Determine the (X, Y) coordinate at the center of the cell enclosing the given text.  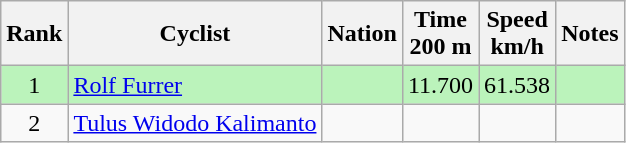
Rolf Furrer (195, 85)
Cyclist (195, 34)
61.538 (518, 85)
Nation (362, 34)
Time200 m (440, 34)
Notes (590, 34)
Tulus Widodo Kalimanto (195, 123)
Rank (34, 34)
1 (34, 85)
Speedkm/h (518, 34)
11.700 (440, 85)
2 (34, 123)
